Return (X, Y) of the center of cell containing provided text 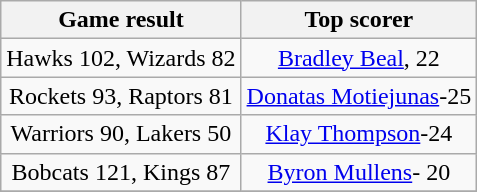
Bobcats 121, Kings 87 (121, 172)
Game result (121, 20)
Rockets 93, Raptors 81 (121, 96)
Top scorer (359, 20)
Donatas Motiejunas-25 (359, 96)
Klay Thompson-24 (359, 134)
Hawks 102, Wizards 82 (121, 58)
Bradley Beal, 22 (359, 58)
Byron Mullens- 20 (359, 172)
Warriors 90, Lakers 50 (121, 134)
